Scan for the cell matching the given text and deliver its [x, y] coordinate at center. 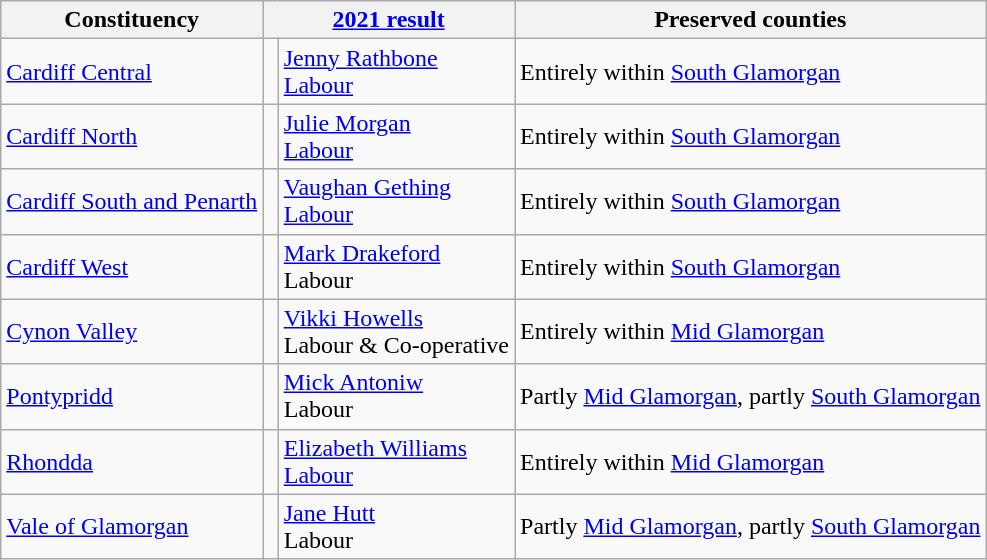
Vaughan Gething Labour [396, 202]
2021 result [389, 20]
Elizabeth Williams Labour [396, 462]
Cardiff North [132, 136]
Cardiff South and Penarth [132, 202]
Jane Hutt Labour [396, 526]
Jenny Rathbone Labour [396, 72]
Constituency [132, 20]
Vikki Howells Labour & Co-operative [396, 332]
Vale of Glamorgan [132, 526]
Cardiff West [132, 266]
Cynon Valley [132, 332]
Mick Antoniw Labour [396, 396]
Pontypridd [132, 396]
Mark Drakeford Labour [396, 266]
Preserved counties [750, 20]
Cardiff Central [132, 72]
Julie Morgan Labour [396, 136]
Rhondda [132, 462]
